Return the (x, y) coordinate for the center point of the cell that contains the specified text.  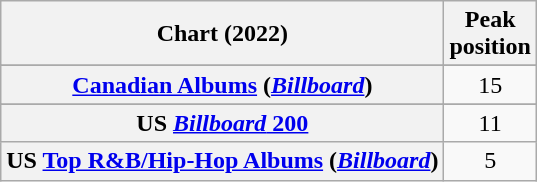
15 (490, 85)
Canadian Albums (Billboard) (222, 85)
US Top R&B/Hip-Hop Albums (Billboard) (222, 161)
11 (490, 123)
Peakposition (490, 34)
Chart (2022) (222, 34)
US Billboard 200 (222, 123)
5 (490, 161)
